Find where the given text appears and provide that cell's center as (x, y) coordinate. 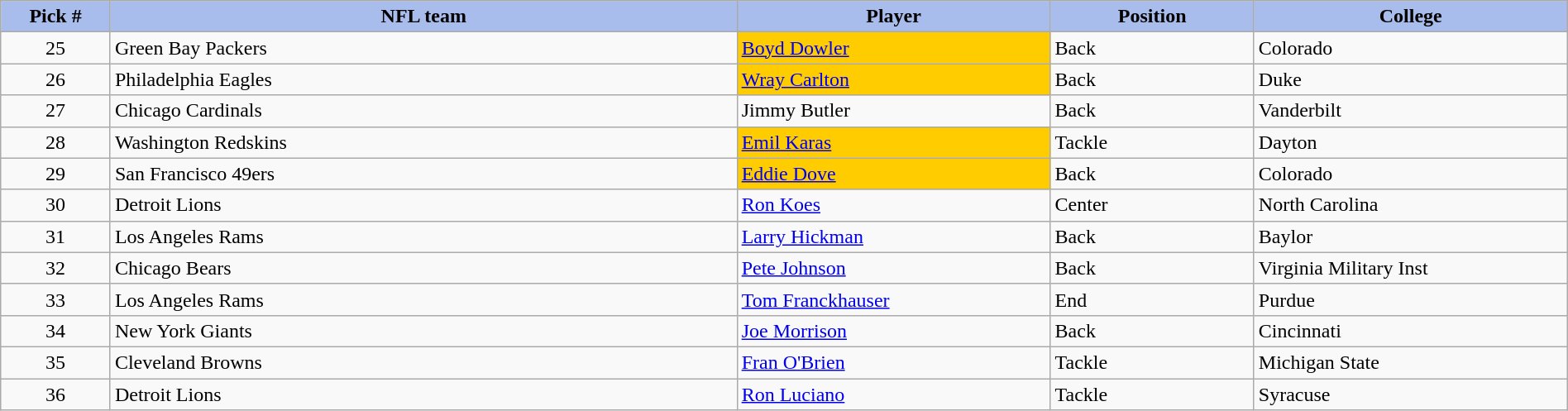
End (1152, 299)
New York Giants (423, 331)
35 (56, 362)
Wray Carlton (893, 79)
Jimmy Butler (893, 111)
25 (56, 48)
36 (56, 394)
Michigan State (1411, 362)
Chicago Cardinals (423, 111)
Center (1152, 205)
Pete Johnson (893, 268)
28 (56, 142)
Baylor (1411, 237)
Eddie Dove (893, 174)
Joe Morrison (893, 331)
Virginia Military Inst (1411, 268)
Ron Luciano (893, 394)
Cleveland Browns (423, 362)
Duke (1411, 79)
Dayton (1411, 142)
Boyd Dowler (893, 48)
30 (56, 205)
Syracuse (1411, 394)
Pick # (56, 17)
32 (56, 268)
Philadelphia Eagles (423, 79)
33 (56, 299)
College (1411, 17)
Position (1152, 17)
Larry Hickman (893, 237)
Chicago Bears (423, 268)
Vanderbilt (1411, 111)
31 (56, 237)
Fran O'Brien (893, 362)
Tom Franckhauser (893, 299)
Player (893, 17)
Emil Karas (893, 142)
26 (56, 79)
27 (56, 111)
Green Bay Packers (423, 48)
34 (56, 331)
North Carolina (1411, 205)
Washington Redskins (423, 142)
Cincinnati (1411, 331)
NFL team (423, 17)
29 (56, 174)
San Francisco 49ers (423, 174)
Ron Koes (893, 205)
Purdue (1411, 299)
